Search for the cell housing the specified text and yield its [x, y] center coordinate. 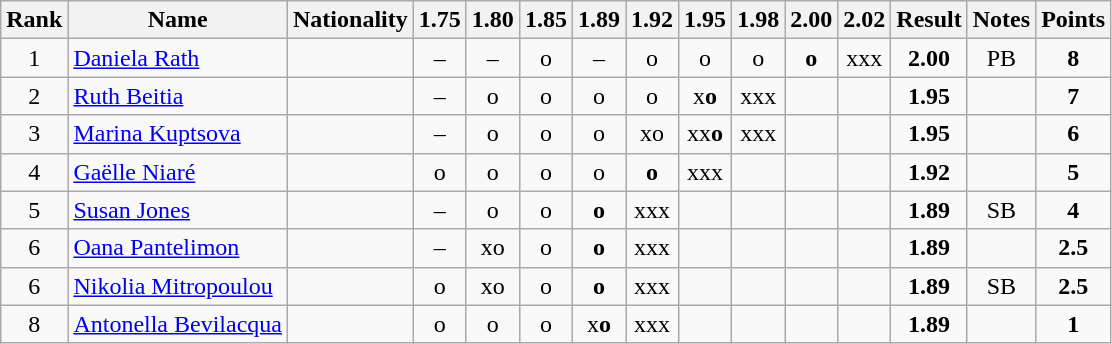
Ruth Beitia [178, 96]
xxo [706, 134]
1.75 [440, 20]
Daniela Rath [178, 58]
Gaëlle Niaré [178, 172]
Susan Jones [178, 210]
Name [178, 20]
1.98 [758, 20]
Nikolia Mitropoulou [178, 286]
1.85 [546, 20]
1.80 [492, 20]
Points [1074, 20]
Rank [34, 20]
Nationality [351, 20]
3 [34, 134]
Oana Pantelimon [178, 248]
2.02 [864, 20]
Marina Kuptsova [178, 134]
Result [929, 20]
Notes [1001, 20]
7 [1074, 96]
Antonella Bevilacqua [178, 324]
PB [1001, 58]
2 [34, 96]
